Find where the given text appears and provide that cell's center as [X, Y] coordinate. 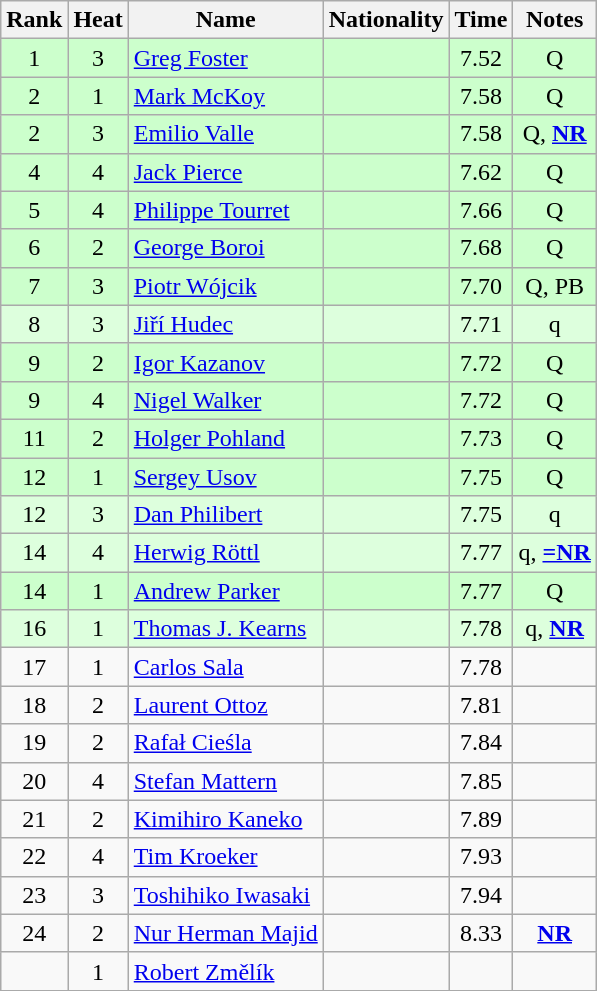
6 [34, 248]
7.52 [481, 58]
17 [34, 667]
Carlos Sala [226, 667]
q, =NR [554, 553]
Rank [34, 20]
7.89 [481, 819]
8 [34, 324]
Q, NR [554, 134]
Nigel Walker [226, 400]
7.84 [481, 743]
Notes [554, 20]
7.70 [481, 286]
21 [34, 819]
18 [34, 705]
Sergey Usov [226, 477]
Andrew Parker [226, 591]
Thomas J. Kearns [226, 629]
Mark McKoy [226, 96]
Herwig Röttl [226, 553]
Tim Kroeker [226, 857]
5 [34, 210]
Jack Pierce [226, 172]
Dan Philibert [226, 515]
7.68 [481, 248]
Rafał Cieśla [226, 743]
16 [34, 629]
Nur Herman Majid [226, 933]
7.73 [481, 438]
Time [481, 20]
20 [34, 781]
Greg Foster [226, 58]
7.81 [481, 705]
Kimihiro Kaneko [226, 819]
11 [34, 438]
Nationality [386, 20]
7.66 [481, 210]
7.85 [481, 781]
q, NR [554, 629]
NR [554, 933]
7.62 [481, 172]
7.94 [481, 895]
Piotr Wójcik [226, 286]
George Boroi [226, 248]
Heat [98, 20]
Stefan Mattern [226, 781]
Laurent Ottoz [226, 705]
19 [34, 743]
8.33 [481, 933]
Holger Pohland [226, 438]
Philippe Tourret [226, 210]
7 [34, 286]
Igor Kazanov [226, 362]
24 [34, 933]
22 [34, 857]
23 [34, 895]
Emilio Valle [226, 134]
Toshihiko Iwasaki [226, 895]
Jiří Hudec [226, 324]
Name [226, 20]
Q, PB [554, 286]
7.71 [481, 324]
Robert Změlík [226, 971]
7.93 [481, 857]
